Extract the [X, Y] coordinate from the center of the cell holding the provided text.  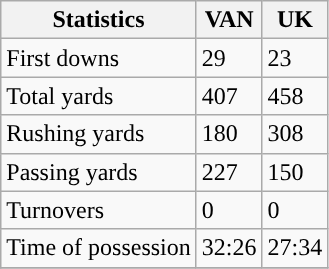
23 [295, 58]
UK [295, 20]
308 [295, 134]
Total yards [99, 96]
227 [229, 172]
458 [295, 96]
180 [229, 134]
32:26 [229, 248]
Passing yards [99, 172]
Statistics [99, 20]
29 [229, 58]
150 [295, 172]
First downs [99, 58]
Rushing yards [99, 134]
Time of possession [99, 248]
407 [229, 96]
27:34 [295, 248]
Turnovers [99, 210]
VAN [229, 20]
